Capture the cell that displays the provided text and extract its [x, y] central coordinate. 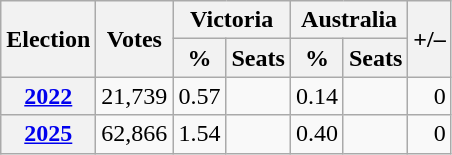
Australia [348, 20]
2022 [48, 96]
Votes [134, 39]
+/– [430, 39]
Victoria [232, 20]
2025 [48, 134]
Election [48, 39]
1.54 [200, 134]
0.14 [316, 96]
62,866 [134, 134]
21,739 [134, 96]
0.40 [316, 134]
0.57 [200, 96]
